Provide the (x, y) coordinate of the cell's center where the given text is located.  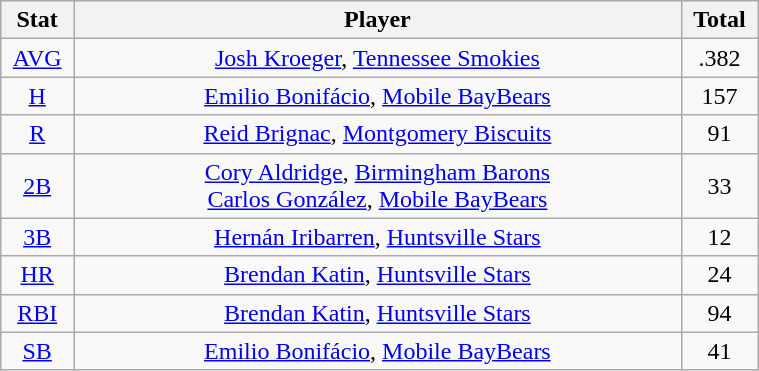
Stat (38, 20)
Hernán Iribarren, Huntsville Stars (378, 237)
Reid Brignac, Montgomery Biscuits (378, 134)
91 (719, 134)
AVG (38, 58)
R (38, 134)
H (38, 96)
HR (38, 275)
157 (719, 96)
.382 (719, 58)
41 (719, 351)
24 (719, 275)
Total (719, 20)
3B (38, 237)
Cory Aldridge, Birmingham Barons Carlos González, Mobile BayBears (378, 186)
94 (719, 313)
Player (378, 20)
Josh Kroeger, Tennessee Smokies (378, 58)
2B (38, 186)
SB (38, 351)
12 (719, 237)
33 (719, 186)
RBI (38, 313)
